Locate the cell with the specified text and output its [X, Y] center coordinate. 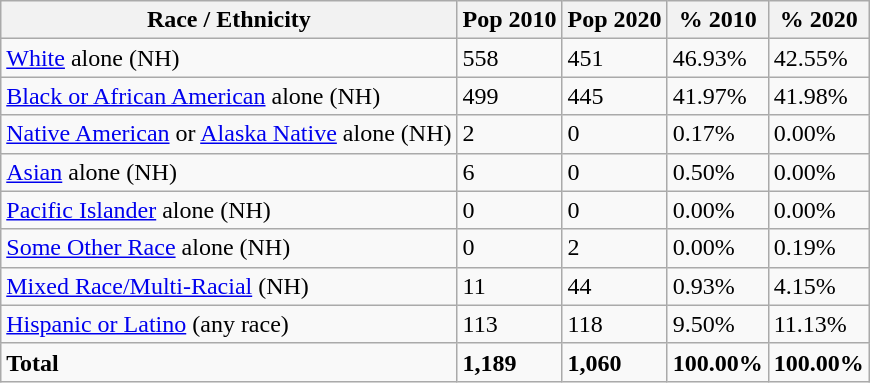
Pop 2020 [614, 20]
499 [510, 96]
Asian alone (NH) [229, 172]
White alone (NH) [229, 58]
46.93% [718, 58]
1,060 [614, 362]
11.13% [818, 324]
Mixed Race/Multi-Racial (NH) [229, 286]
1,189 [510, 362]
9.50% [718, 324]
6 [510, 172]
44 [614, 286]
42.55% [818, 58]
Native American or Alaska Native alone (NH) [229, 134]
41.97% [718, 96]
451 [614, 58]
4.15% [818, 286]
445 [614, 96]
Black or African American alone (NH) [229, 96]
11 [510, 286]
Pop 2010 [510, 20]
0.93% [718, 286]
113 [510, 324]
558 [510, 58]
Hispanic or Latino (any race) [229, 324]
118 [614, 324]
41.98% [818, 96]
Pacific Islander alone (NH) [229, 210]
0.19% [818, 248]
% 2010 [718, 20]
0.50% [718, 172]
0.17% [718, 134]
% 2020 [818, 20]
Total [229, 362]
Race / Ethnicity [229, 20]
Some Other Race alone (NH) [229, 248]
